Return [X, Y] of the center of cell containing provided text 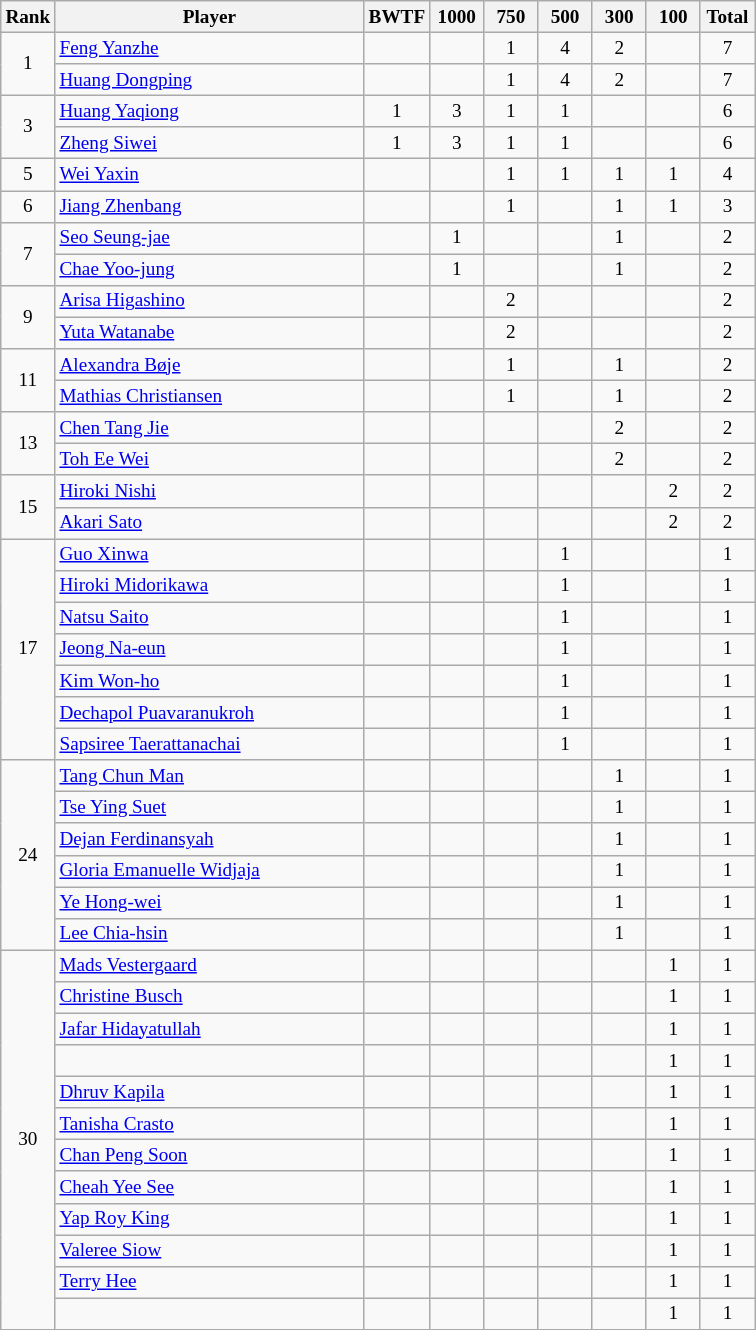
Jiang Zhenbang [210, 206]
Feng Yanzhe [210, 48]
15 [28, 506]
Chan Peng Soon [210, 1156]
Huang Dongping [210, 80]
300 [619, 17]
Player [210, 17]
Ye Hong-wei [210, 902]
Wei Yaxin [210, 175]
Lee Chia-hsin [210, 934]
Terry Hee [210, 1282]
Mathias Christiansen [210, 396]
Valeree Siow [210, 1251]
Huang Yaqiong [210, 111]
Sapsiree Taerattanachai [210, 744]
Gloria Emanuelle Widjaja [210, 871]
Hiroki Midorikawa [210, 586]
Rank [28, 17]
Yuta Watanabe [210, 333]
500 [565, 17]
Akari Sato [210, 523]
100 [673, 17]
1000 [457, 17]
Guo Xinwa [210, 554]
Jafar Hidayatullah [210, 1029]
Dhruv Kapila [210, 1092]
Dejan Ferdinansyah [210, 839]
Toh Ee Wei [210, 460]
Seo Seung-jae [210, 238]
Dechapol Puavaranukroh [210, 713]
Alexandra Bøje [210, 365]
Tang Chun Man [210, 776]
BWTF [397, 17]
Kim Won-ho [210, 681]
Yap Roy King [210, 1219]
Arisa Higashino [210, 301]
Zheng Siwei [210, 143]
11 [28, 380]
Jeong Na-eun [210, 649]
Total [727, 17]
Cheah Yee See [210, 1187]
9 [28, 316]
17 [28, 648]
Chae Yoo-jung [210, 270]
Mads Vestergaard [210, 966]
750 [511, 17]
30 [28, 1140]
Hiroki Nishi [210, 491]
Chen Tang Jie [210, 428]
24 [28, 855]
Tanisha Crasto [210, 1124]
Natsu Saito [210, 618]
5 [28, 175]
13 [28, 444]
Christine Busch [210, 997]
Tse Ying Suet [210, 808]
